Locate the cell with the specified text and output its [X, Y] center coordinate. 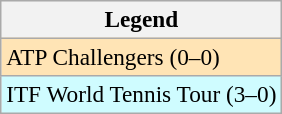
Legend [142, 19]
ATP Challengers (0–0) [142, 57]
ITF World Tennis Tour (3–0) [142, 95]
